Scan for the cell matching the given text and deliver its [x, y] coordinate at center. 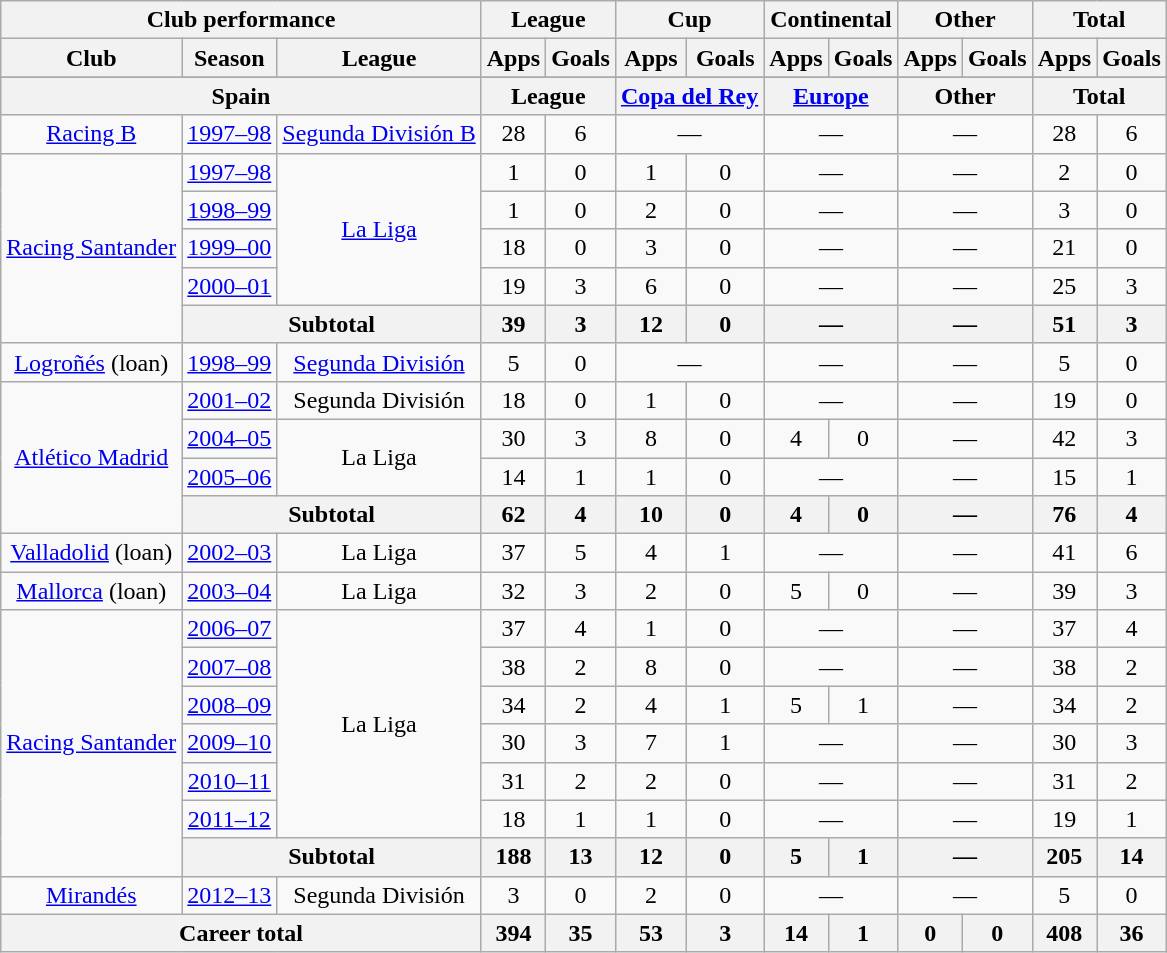
Segunda División B [379, 134]
7 [650, 743]
Racing B [92, 134]
Spain [241, 96]
2004–05 [230, 438]
15 [1064, 477]
21 [1064, 248]
Atlético Madrid [92, 457]
2002–03 [230, 553]
35 [581, 933]
51 [1064, 324]
Club performance [241, 20]
42 [1064, 438]
13 [581, 857]
188 [513, 857]
2006–07 [230, 629]
Valladolid (loan) [92, 553]
2000–01 [230, 286]
Logroñés (loan) [92, 362]
2007–08 [230, 667]
41 [1064, 553]
25 [1064, 286]
2010–11 [230, 781]
Cup [689, 20]
Mallorca (loan) [92, 591]
2008–09 [230, 705]
2003–04 [230, 591]
2011–12 [230, 819]
2001–02 [230, 400]
2012–13 [230, 895]
76 [1064, 515]
Season [230, 58]
Mirandés [92, 895]
1999–00 [230, 248]
36 [1132, 933]
394 [513, 933]
62 [513, 515]
408 [1064, 933]
Copa del Rey [689, 96]
Career total [241, 933]
2005–06 [230, 477]
53 [650, 933]
Club [92, 58]
32 [513, 591]
Europe [831, 96]
Continental [831, 20]
205 [1064, 857]
10 [650, 515]
2009–10 [230, 743]
